Detect which cell encompasses the target text, then output its (x, y) center coordinate. 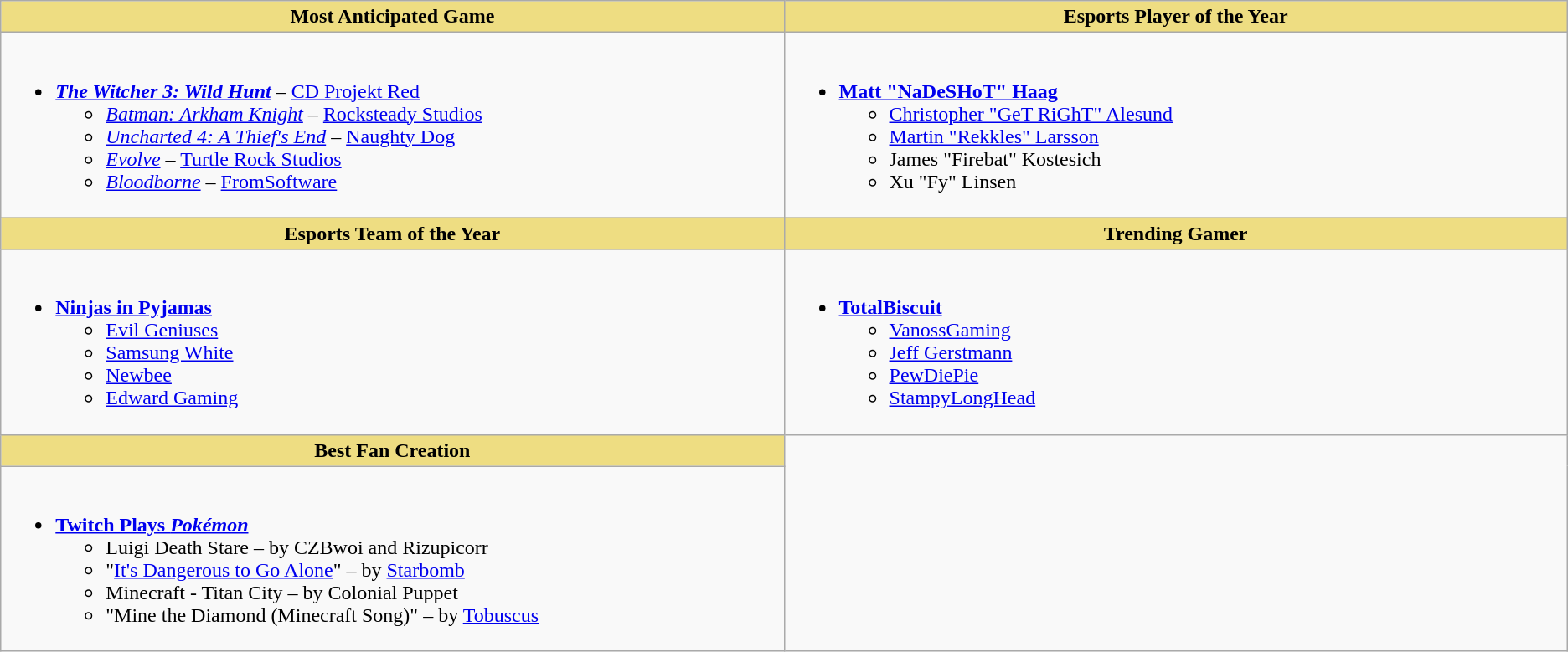
Esports Team of the Year (392, 234)
Most Anticipated Game (392, 17)
Best Fan Creation (392, 450)
Ninjas in PyjamasEvil GeniusesSamsung WhiteNewbeeEdward Gaming (392, 341)
Matt "NaDeSHoT" HaagChristopher "GeT RiGhT" AlesundMartin "Rekkles" LarssonJames "Firebat" KostesichXu "Fy" Linsen (1176, 126)
Esports Player of the Year (1176, 17)
Trending Gamer (1176, 234)
TotalBiscuitVanossGamingJeff GerstmannPewDiePieStampyLongHead (1176, 341)
